Identify which cell holds the provided text, then report its (X, Y) central coordinate. 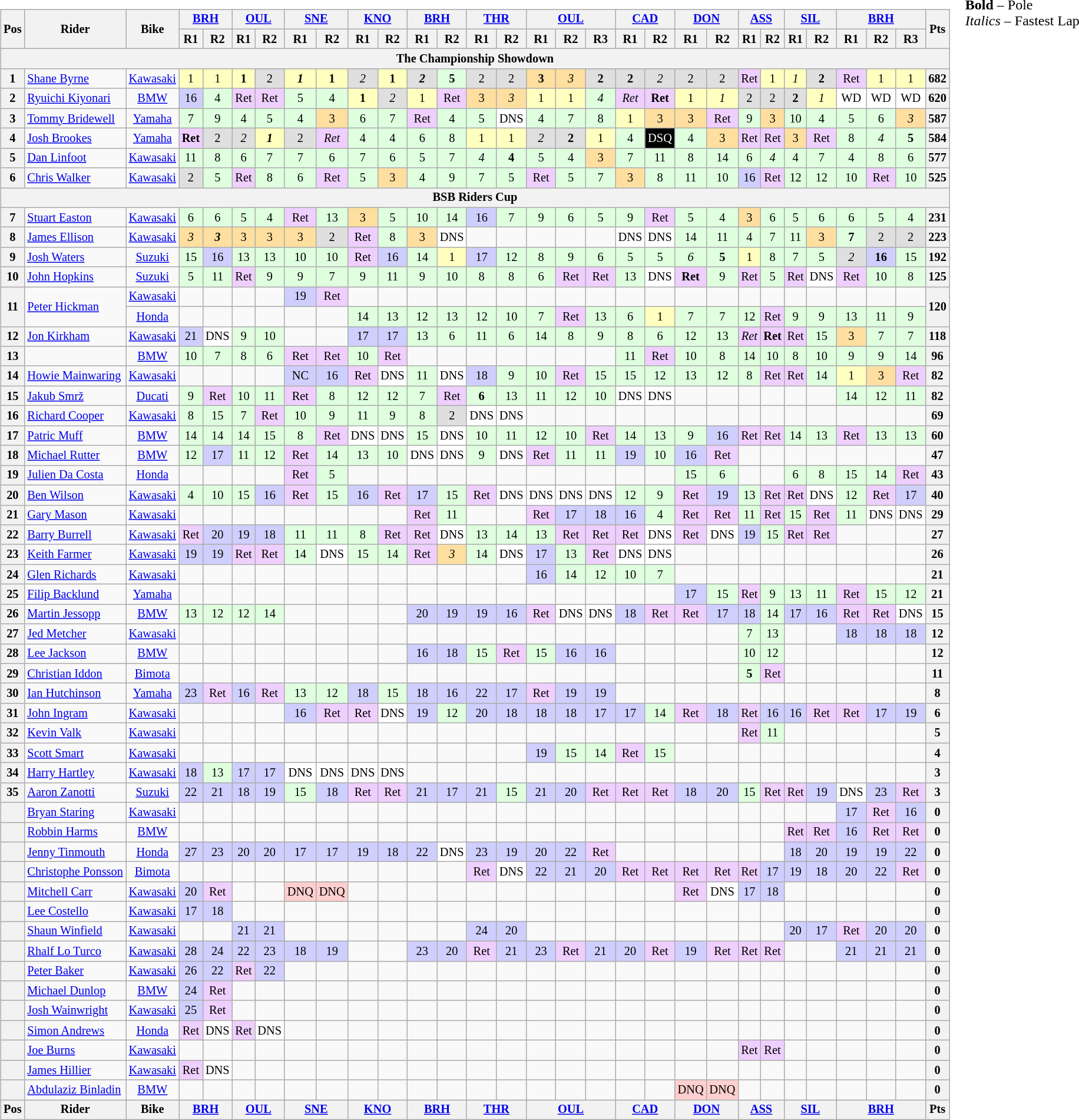
Tommy Bridewell (75, 118)
Lee Costello (75, 911)
31 (12, 713)
Rhalf Lo Turco (75, 951)
47 (937, 455)
Ducati (153, 396)
Scott Smart (75, 753)
Simon Andrews (75, 1030)
Jon Kirkham (75, 336)
James Hillier (75, 1070)
John Ingram (75, 713)
Filip Backlund (75, 594)
Jakub Smrž (75, 396)
Patric Muff (75, 435)
577 (937, 158)
James Ellison (75, 237)
525 (937, 178)
120 (937, 306)
Harry Hartley (75, 773)
Jed Metcher (75, 634)
620 (937, 98)
118 (937, 336)
69 (937, 416)
Christian Iddon (75, 673)
231 (937, 217)
Michael Dunlop (75, 991)
34 (12, 773)
43 (937, 475)
Richard Cooper (75, 416)
60 (937, 435)
The Championship Showdown (475, 59)
Bryan Staring (75, 812)
Christophe Ponsson (75, 872)
Peter Baker (75, 971)
Jenny Tinmouth (75, 852)
BSB Riders Cup (475, 198)
Josh Wainwright (75, 1010)
96 (937, 356)
Martin Jessopp (75, 614)
Joe Burns (75, 1050)
Shane Byrne (75, 79)
30 (12, 693)
192 (937, 257)
Keith Farmer (75, 554)
Peter Hickman (75, 306)
587 (937, 118)
Howie Mainwaring (75, 376)
Barry Burrell (75, 535)
Ian Hutchinson (75, 693)
Shaun Winfield (75, 931)
40 (937, 495)
Abdulaziz Binladin (75, 1090)
Mitchell Carr (75, 892)
682 (937, 79)
584 (937, 138)
Josh Brookes (75, 138)
Michael Rutter (75, 455)
33 (12, 753)
32 (12, 733)
Dan Linfoot (75, 158)
Robbin Harms (75, 832)
Lee Jackson (75, 654)
Stuart Easton (75, 217)
223 (937, 237)
Kevin Valk (75, 733)
Glen Richards (75, 574)
35 (12, 792)
Josh Waters (75, 257)
Gary Mason (75, 515)
Julien Da Costa (75, 475)
Ryuichi Kiyonari (75, 98)
125 (937, 277)
Ben Wilson (75, 495)
Chris Walker (75, 178)
John Hopkins (75, 277)
DSQ (660, 138)
NC (300, 376)
Aaron Zanotti (75, 792)
